Search for the cell housing the specified text and yield its (X, Y) center coordinate. 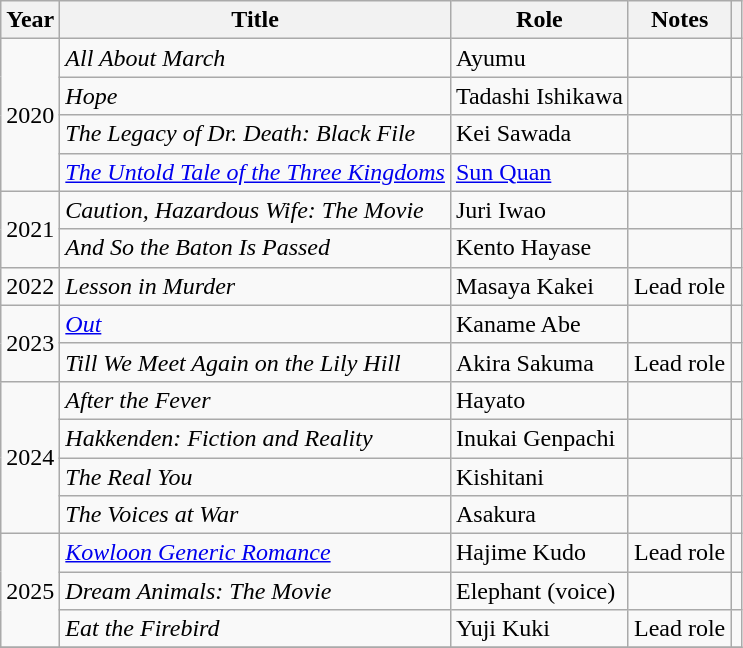
Kei Sawada (539, 134)
2022 (30, 286)
2021 (30, 229)
Out (256, 324)
The Real You (256, 477)
Hope (256, 96)
2020 (30, 115)
Kowloon Generic Romance (256, 553)
Ayumu (539, 58)
After the Fever (256, 400)
2023 (30, 343)
All About March (256, 58)
The Legacy of Dr. Death: Black File (256, 134)
Inukai Genpachi (539, 438)
Juri Iwao (539, 210)
Hayato (539, 400)
Yuji Kuki (539, 629)
Kaname Abe (539, 324)
Role (539, 20)
Masaya Kakei (539, 286)
2024 (30, 457)
Lesson in Murder (256, 286)
The Untold Tale of the Three Kingdoms (256, 172)
2025 (30, 591)
Asakura (539, 515)
The Voices at War (256, 515)
Tadashi Ishikawa (539, 96)
And So the Baton Is Passed (256, 248)
Notes (679, 20)
Hajime Kudo (539, 553)
Title (256, 20)
Caution, Hazardous Wife: The Movie (256, 210)
Sun Quan (539, 172)
Eat the Firebird (256, 629)
Hakkenden: Fiction and Reality (256, 438)
Year (30, 20)
Kishitani (539, 477)
Till We Meet Again on the Lily Hill (256, 362)
Elephant (voice) (539, 591)
Dream Animals: The Movie (256, 591)
Akira Sakuma (539, 362)
Kento Hayase (539, 248)
